Search for the cell housing the specified text and yield its [x, y] center coordinate. 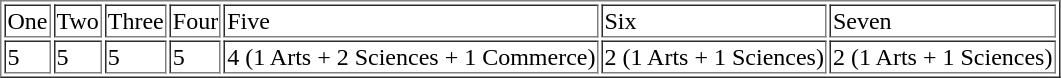
Seven [942, 20]
Three [136, 20]
Two [77, 20]
4 (1 Arts + 2 Sciences + 1 Commerce) [411, 56]
One [27, 20]
Four [196, 20]
Five [411, 20]
Six [714, 20]
